For the text-containing cell, return its midpoint in (X, Y) coordinate format. 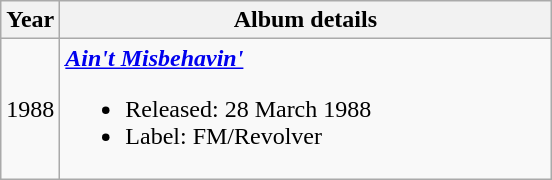
1988 (30, 109)
Album details (306, 20)
Year (30, 20)
Ain't Misbehavin'Released: 28 March 1988Label: FM/Revolver (306, 109)
